Find where the given text appears and provide that cell's center as (X, Y) coordinate. 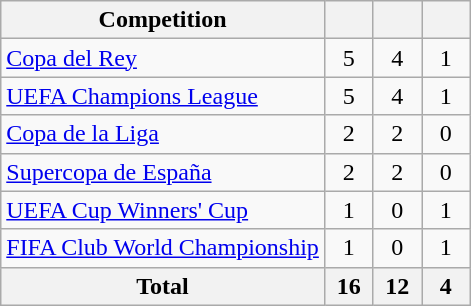
16 (348, 286)
FIFA Club World Championship (163, 248)
Supercopa de España (163, 172)
Copa del Rey (163, 58)
Copa de la Liga (163, 134)
12 (398, 286)
UEFA Cup Winners' Cup (163, 210)
Total (163, 286)
UEFA Champions League (163, 96)
Competition (163, 20)
